Locate the cell with the specified text and output its [x, y] center coordinate. 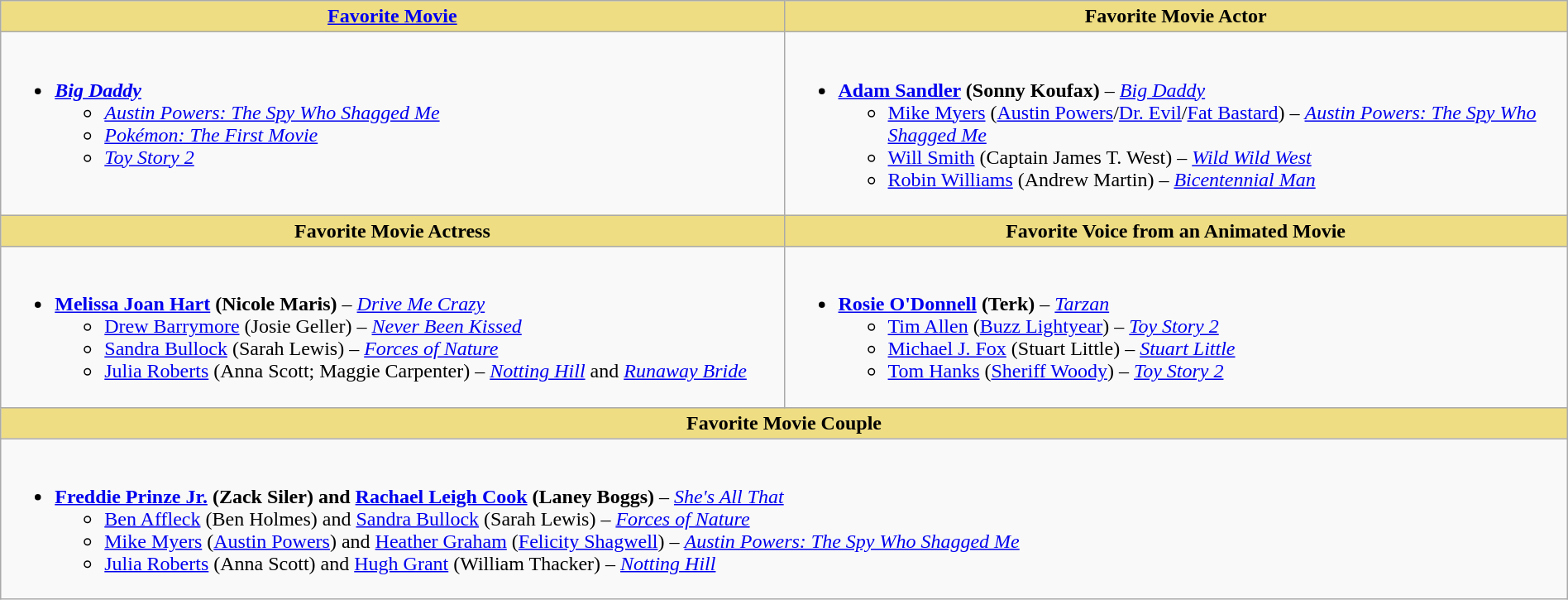
Big DaddyAustin Powers: The Spy Who Shagged MePokémon: The First MovieToy Story 2 [392, 124]
Favorite Movie Couple [784, 423]
Favorite Movie Actress [392, 231]
Favorite Movie [392, 17]
Favorite Movie Actor [1176, 17]
Favorite Voice from an Animated Movie [1176, 231]
